Search for the cell housing the specified text and yield its [X, Y] center coordinate. 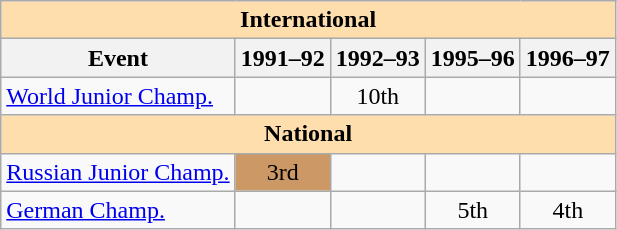
Russian Junior Champ. [118, 172]
3rd [282, 172]
1995–96 [472, 58]
International [308, 20]
4th [568, 210]
Event [118, 58]
German Champ. [118, 210]
1991–92 [282, 58]
World Junior Champ. [118, 96]
National [308, 134]
5th [472, 210]
10th [378, 96]
1992–93 [378, 58]
1996–97 [568, 58]
